Identify which cell holds the provided text, then report its (X, Y) central coordinate. 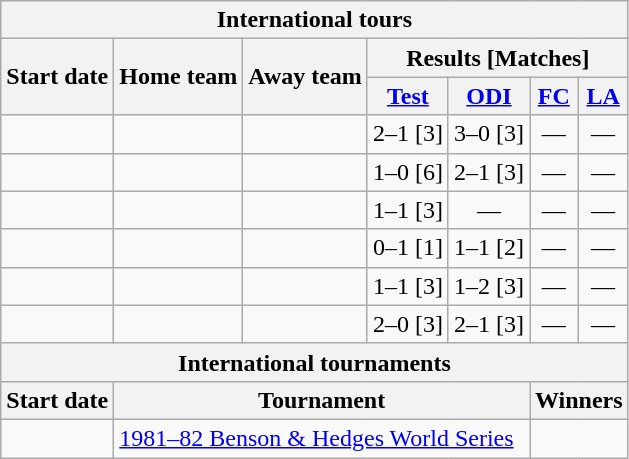
Away team (306, 77)
1–2 [3] (488, 286)
1–1 [2] (488, 248)
Results [Matches] (498, 58)
Test (408, 96)
Tournament (322, 400)
0–1 [1] (408, 248)
Winners (580, 400)
ODI (488, 96)
2–0 [3] (408, 324)
International tournaments (314, 362)
FC (554, 96)
1–0 [6] (408, 172)
Home team (178, 77)
International tours (314, 20)
LA (603, 96)
1981–82 Benson & Hedges World Series (322, 438)
3–0 [3] (488, 134)
